Identify which cell holds the provided text, then report its (x, y) central coordinate. 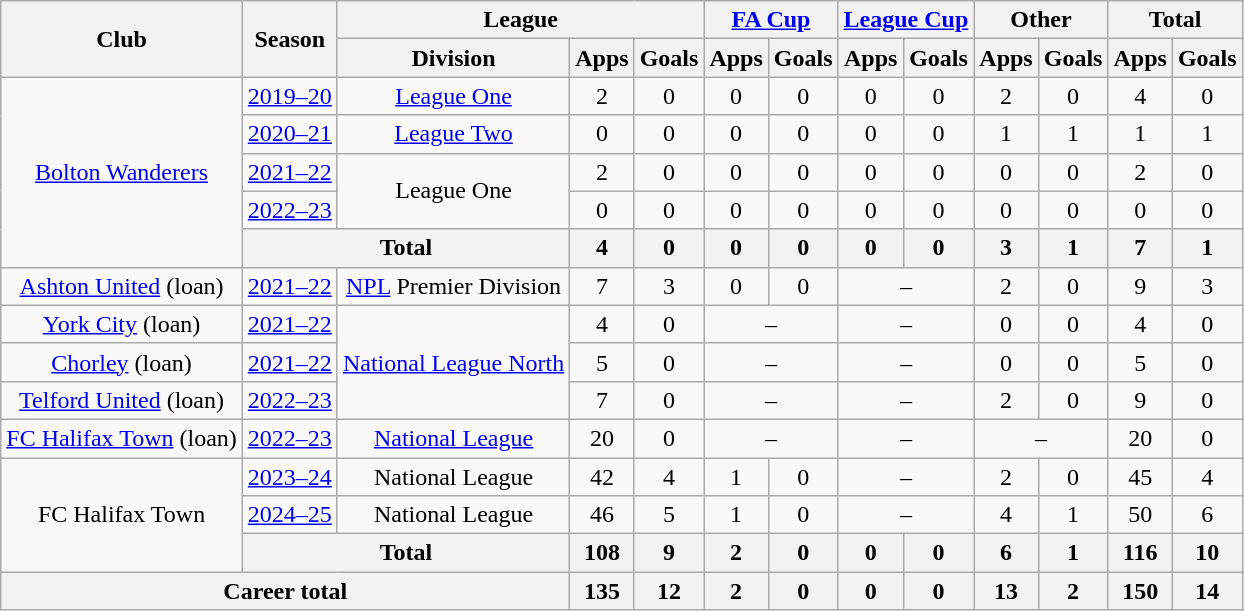
Ashton United (loan) (122, 286)
2020–21 (290, 134)
135 (602, 591)
42 (602, 477)
Bolton Wanderers (122, 172)
50 (1140, 515)
League Two (453, 134)
2023–24 (290, 477)
10 (1207, 553)
116 (1140, 553)
150 (1140, 591)
NPL Premier Division (453, 286)
FC Halifax Town (122, 515)
14 (1207, 591)
FC Halifax Town (loan) (122, 438)
12 (669, 591)
108 (602, 553)
45 (1140, 477)
Chorley (loan) (122, 362)
National League North (453, 362)
York City (loan) (122, 324)
League Cup (906, 20)
Career total (286, 591)
FA Cup (771, 20)
2019–20 (290, 96)
Other (1041, 20)
13 (1006, 591)
46 (602, 515)
2024–25 (290, 515)
League (520, 20)
Season (290, 39)
Club (122, 39)
Division (453, 58)
Telford United (loan) (122, 400)
